Scan for the cell matching the given text and deliver its [X, Y] coordinate at center. 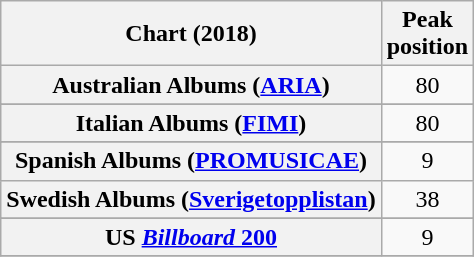
Chart (2018) [191, 34]
Australian Albums (ARIA) [191, 85]
38 [427, 199]
Italian Albums (FIMI) [191, 123]
Peak position [427, 34]
Swedish Albums (Sverigetopplistan) [191, 199]
US Billboard 200 [191, 237]
Spanish Albums (PROMUSICAE) [191, 161]
